Extract the [X, Y] coordinate from the center of the cell holding the provided text.  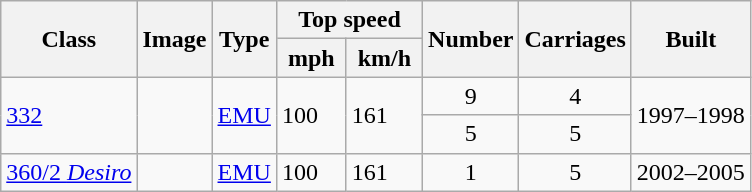
1997–1998 [690, 115]
9 [471, 96]
360/2 Desiro [69, 172]
Class [69, 39]
Top speed [349, 20]
km/h [384, 58]
mph [311, 58]
2002–2005 [690, 172]
Built [690, 39]
332 [69, 115]
Number [471, 39]
4 [575, 96]
Image [174, 39]
Type [244, 39]
Carriages [575, 39]
1 [471, 172]
